Pinpoint the cell where the given text exists, returning its [x, y] midpoint coordinate. 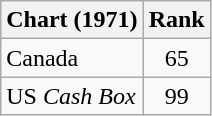
Chart (1971) [72, 20]
Canada [72, 58]
Rank [176, 20]
US Cash Box [72, 96]
65 [176, 58]
99 [176, 96]
